From the cell containing the given text, extract its center point as (x, y) coordinate. 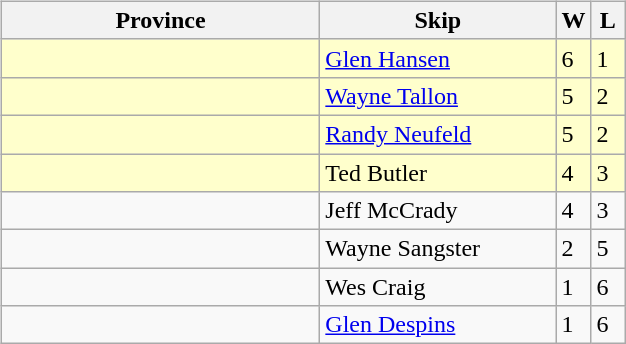
Wes Craig (438, 287)
Jeff McCrady (438, 211)
W (574, 20)
Randy Neufeld (438, 134)
Wayne Tallon (438, 96)
Province (160, 20)
Skip (438, 20)
Glen Hansen (438, 58)
Ted Butler (438, 173)
L (608, 20)
Glen Despins (438, 325)
Wayne Sangster (438, 249)
